Return [x, y] of the center of cell containing provided text 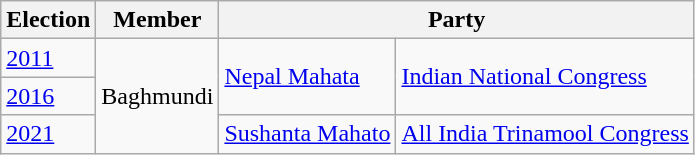
2011 [48, 58]
All India Trinamool Congress [545, 134]
Member [158, 20]
Nepal Mahata [308, 77]
2016 [48, 96]
Election [48, 20]
Party [456, 20]
Sushanta Mahato [308, 134]
2021 [48, 134]
Indian National Congress [545, 77]
Baghmundi [158, 96]
